For the text-containing cell, return its midpoint in (x, y) coordinate format. 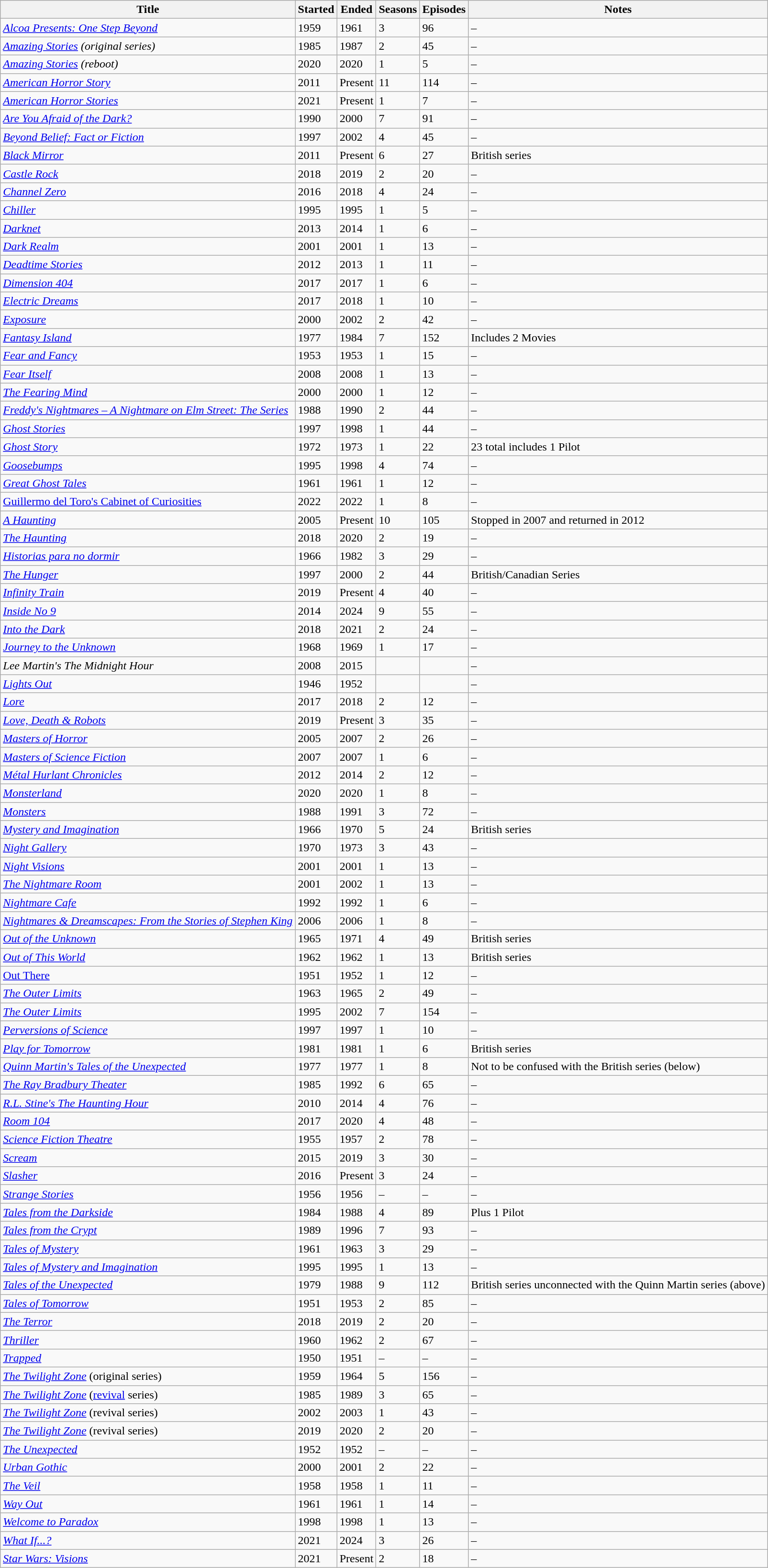
Plus 1 Pilot (618, 1212)
74 (444, 465)
Perversions of Science (148, 1030)
1960 (316, 1340)
Ghost Stories (148, 429)
The Terror (148, 1321)
Welcome to Paradox (148, 1522)
Monsterland (148, 793)
Lee Martin's The Midnight Hour (148, 666)
The Haunting (148, 538)
Episodes (444, 10)
Dimension 404 (148, 283)
1946 (316, 684)
Thriller (148, 1340)
Fear Itself (148, 374)
A Haunting (148, 519)
78 (444, 1139)
67 (444, 1340)
Black Mirror (148, 155)
Title (148, 10)
Tales from the Crypt (148, 1230)
Castle Rock (148, 173)
1982 (356, 556)
Slasher (148, 1176)
British/Canadian Series (618, 575)
The Veil (148, 1486)
Tales from the Darkside (148, 1212)
Star Wars: Visions (148, 1558)
Tales of Tomorrow (148, 1303)
Masters of Horror (148, 738)
Métal Hurlant Chronicles (148, 775)
2010 (316, 1103)
72 (444, 812)
Channel Zero (148, 192)
112 (444, 1285)
Guillermo del Toro's Cabinet of Curiosities (148, 501)
Fantasy Island (148, 338)
1972 (316, 447)
27 (444, 155)
Lights Out (148, 684)
1987 (356, 46)
48 (444, 1121)
1971 (356, 939)
Freddy's Nightmares – A Nightmare on Elm Street: The Series (148, 410)
The Hunger (148, 575)
The Unexpected (148, 1449)
40 (444, 593)
154 (444, 1012)
Deadtime Stories (148, 265)
Night Visions (148, 866)
1955 (316, 1139)
Into the Dark (148, 629)
1968 (316, 647)
Tales of Mystery and Imagination (148, 1267)
Tales of Mystery (148, 1249)
The Twilight Zone (original series) (148, 1376)
Historias para no dormir (148, 556)
Alcoa Presents: One Step Beyond (148, 28)
Nightmare Cafe (148, 902)
Dark Realm (148, 247)
1979 (316, 1285)
96 (444, 28)
The Ray Bradbury Theater (148, 1084)
30 (444, 1158)
Science Fiction Theatre (148, 1139)
Stopped in 2007 and returned in 2012 (618, 519)
Mystery and Imagination (148, 830)
Room 104 (148, 1121)
1996 (356, 1230)
Tales of the Unexpected (148, 1285)
Night Gallery (148, 848)
14 (444, 1504)
114 (444, 82)
Inside No 9 (148, 611)
Lore (148, 702)
156 (444, 1376)
2003 (356, 1413)
The Nightmare Room (148, 884)
Strange Stories (148, 1194)
15 (444, 356)
Infinity Train (148, 593)
Masters of Science Fiction (148, 756)
18 (444, 1558)
1991 (356, 812)
19 (444, 538)
Are You Afraid of the Dark? (148, 119)
Out of This World (148, 957)
Ended (356, 10)
Quinn Martin's Tales of the Unexpected (148, 1066)
The Fearing Mind (148, 392)
British series unconnected with the Quinn Martin series (above) (618, 1285)
152 (444, 338)
Started (316, 10)
Nightmares & Dreamscapes: From the Stories of Stephen King (148, 921)
1969 (356, 647)
Goosebumps (148, 465)
Exposure (148, 319)
Urban Gothic (148, 1467)
R.L. Stine's The Haunting Hour (148, 1103)
76 (444, 1103)
Includes 2 Movies (618, 338)
23 total includes 1 Pilot (618, 447)
Journey to the Unknown (148, 647)
85 (444, 1303)
Love, Death & Robots (148, 720)
Amazing Stories (reboot) (148, 64)
91 (444, 119)
105 (444, 519)
Electric Dreams (148, 301)
Trapped (148, 1358)
Chiller (148, 210)
Scream (148, 1158)
Out of the Unknown (148, 939)
Fear and Fancy (148, 356)
Great Ghost Tales (148, 483)
93 (444, 1230)
35 (444, 720)
Darknet (148, 228)
Ghost Story (148, 447)
42 (444, 319)
Out There (148, 975)
American Horror Story (148, 82)
17 (444, 647)
What If...? (148, 1540)
Not to be confused with the British series (below) (618, 1066)
Seasons (398, 10)
89 (444, 1212)
Amazing Stories (original series) (148, 46)
Notes (618, 10)
1950 (316, 1358)
55 (444, 611)
1957 (356, 1139)
Play for Tomorrow (148, 1048)
American Horror Stories (148, 101)
Beyond Belief: Fact or Fiction (148, 137)
Way Out (148, 1504)
1964 (356, 1376)
Monsters (148, 812)
